Return [x, y] of the center of cell containing provided text 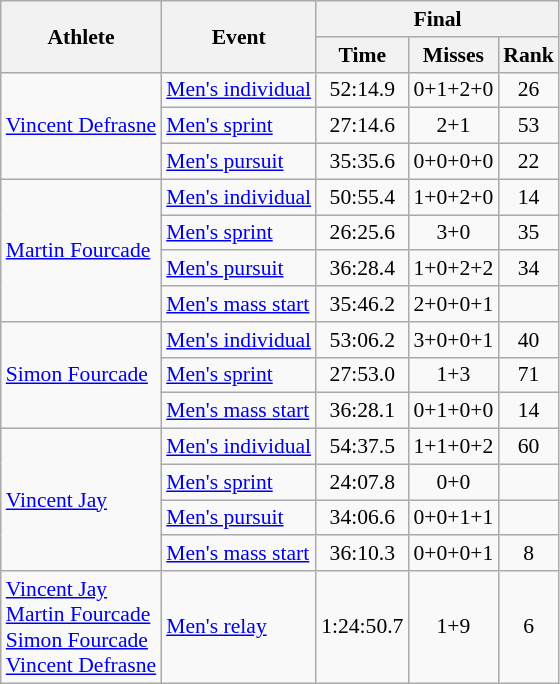
2+0+0+1 [453, 304]
52:14.9 [362, 90]
Misses [453, 55]
35:46.2 [362, 304]
40 [528, 340]
1+0+2+0 [453, 197]
Event [238, 36]
0+0+0+0 [453, 162]
71 [528, 375]
26:25.6 [362, 233]
0+1+0+0 [453, 411]
Athlete [81, 36]
Men's relay [238, 627]
1+1+0+2 [453, 447]
Simon Fourcade [81, 376]
2+1 [453, 126]
0+1+2+0 [453, 90]
22 [528, 162]
0+0 [453, 482]
Vincent JayMartin FourcadeSimon FourcadeVincent Defrasne [81, 627]
36:10.3 [362, 554]
0+0+0+1 [453, 554]
Rank [528, 55]
6 [528, 627]
3+0+0+1 [453, 340]
3+0 [453, 233]
8 [528, 554]
Time [362, 55]
34:06.6 [362, 518]
36:28.4 [362, 269]
34 [528, 269]
0+0+1+1 [453, 518]
50:55.4 [362, 197]
1+3 [453, 375]
53:06.2 [362, 340]
60 [528, 447]
Martin Fourcade [81, 250]
24:07.8 [362, 482]
Vincent Defrasne [81, 126]
54:37.5 [362, 447]
27:14.6 [362, 126]
1:24:50.7 [362, 627]
26 [528, 90]
Final [438, 19]
35:35.6 [362, 162]
1+9 [453, 627]
53 [528, 126]
1+0+2+2 [453, 269]
Vincent Jay [81, 500]
35 [528, 233]
36:28.1 [362, 411]
27:53.0 [362, 375]
